Locate the cell with the specified text and output its [X, Y] center coordinate. 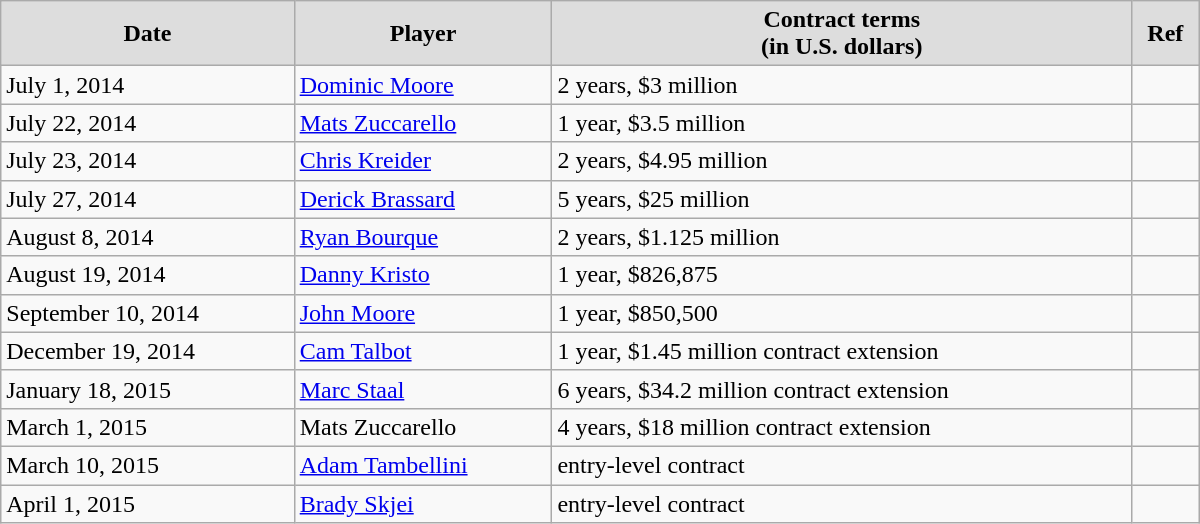
March 10, 2015 [148, 465]
6 years, $34.2 million contract extension [842, 389]
2 years, $3 million [842, 85]
John Moore [423, 313]
Dominic Moore [423, 85]
December 19, 2014 [148, 351]
August 19, 2014 [148, 275]
Player [423, 34]
Adam Tambellini [423, 465]
1 year, $1.45 million contract extension [842, 351]
1 year, $826,875 [842, 275]
September 10, 2014 [148, 313]
July 1, 2014 [148, 85]
Danny Kristo [423, 275]
Marc Staal [423, 389]
1 year, $3.5 million [842, 123]
April 1, 2015 [148, 503]
Ryan Bourque [423, 237]
1 year, $850,500 [842, 313]
Chris Kreider [423, 161]
Brady Skjei [423, 503]
July 23, 2014 [148, 161]
5 years, $25 million [842, 199]
March 1, 2015 [148, 427]
2 years, $4.95 million [842, 161]
Derick Brassard [423, 199]
Contract terms(in U.S. dollars) [842, 34]
January 18, 2015 [148, 389]
4 years, $18 million contract extension [842, 427]
2 years, $1.125 million [842, 237]
Cam Talbot [423, 351]
Ref [1165, 34]
July 27, 2014 [148, 199]
August 8, 2014 [148, 237]
Date [148, 34]
July 22, 2014 [148, 123]
